Extract the [x, y] coordinate from the center of the cell holding the provided text.  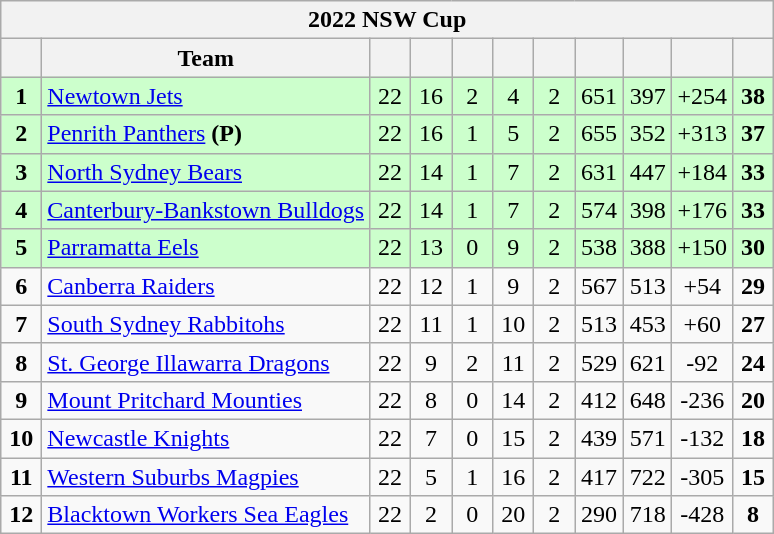
3 [22, 172]
417 [600, 477]
Western Suburbs Magpies [206, 477]
30 [754, 248]
Team [206, 58]
38 [754, 96]
+254 [702, 96]
North Sydney Bears [206, 172]
29 [754, 286]
352 [648, 134]
648 [648, 400]
Newtown Jets [206, 96]
439 [600, 438]
St. George Illawarra Dragons [206, 362]
722 [648, 477]
397 [648, 96]
+176 [702, 210]
Newcastle Knights [206, 438]
+60 [702, 324]
Penrith Panthers (P) [206, 134]
Blacktown Workers Sea Eagles [206, 515]
13 [432, 248]
621 [648, 362]
-236 [702, 400]
538 [600, 248]
+313 [702, 134]
574 [600, 210]
Canberra Raiders [206, 286]
37 [754, 134]
-305 [702, 477]
-428 [702, 515]
571 [648, 438]
2022 NSW Cup [388, 20]
South Sydney Rabbitohs [206, 324]
453 [648, 324]
388 [648, 248]
567 [600, 286]
+184 [702, 172]
412 [600, 400]
Parramatta Eels [206, 248]
398 [648, 210]
-92 [702, 362]
24 [754, 362]
290 [600, 515]
631 [600, 172]
651 [600, 96]
27 [754, 324]
447 [648, 172]
655 [600, 134]
+54 [702, 286]
-132 [702, 438]
+150 [702, 248]
529 [600, 362]
Canterbury-Bankstown Bulldogs [206, 210]
Mount Pritchard Mounties [206, 400]
18 [754, 438]
6 [22, 286]
718 [648, 515]
